Locate the cell with the specified text and output its [X, Y] center coordinate. 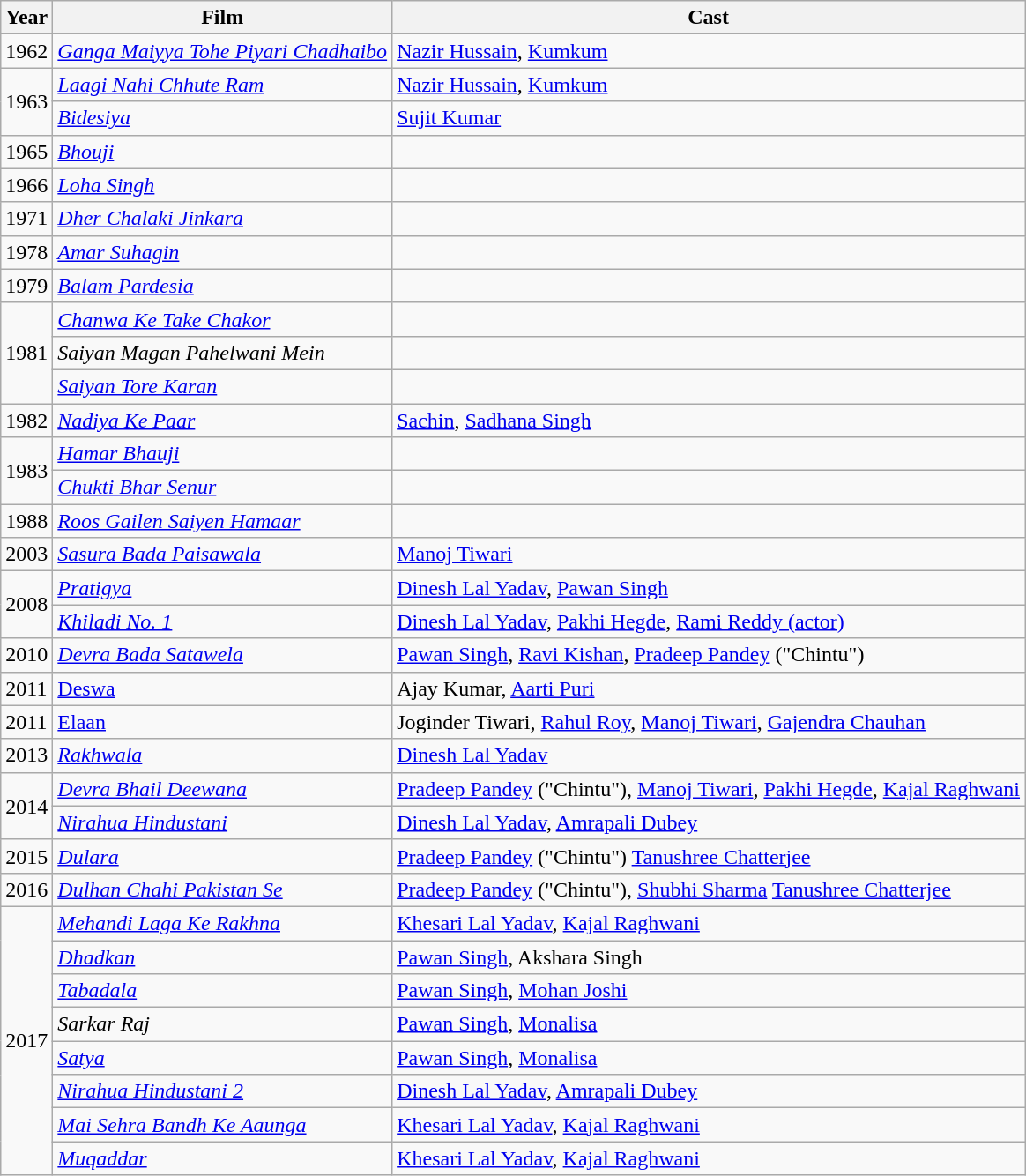
Manoj Tiwari [709, 555]
Cast [709, 18]
Bhouji [222, 152]
Rakhwala [222, 755]
1978 [26, 252]
Dinesh Lal Yadav [709, 755]
Pawan Singh, Ravi Kishan, Pradeep Pandey ("Chintu") [709, 655]
Elaan [222, 722]
Sarkar Raj [222, 1024]
Roos Gailen Saiyen Hamaar [222, 521]
1966 [26, 185]
Pradeep Pandey ("Chintu") Tanushree Chatterjee [709, 856]
Joginder Tiwari, Rahul Roy, Manoj Tiwari, Gajendra Chauhan [709, 722]
1971 [26, 219]
1983 [26, 471]
2013 [26, 755]
Nirahua Hindustani 2 [222, 1091]
Dinesh Lal Yadav, Pawan Singh [709, 588]
Nirahua Hindustani [222, 822]
Amar Suhagin [222, 252]
Devra Bhail Deewana [222, 789]
Balam Pardesia [222, 286]
Mai Sehra Bandh Ke Aaunga [222, 1125]
2010 [26, 655]
2017 [26, 1040]
Mehandi Laga Ke Rakhna [222, 923]
Sasura Bada Paisawala [222, 555]
Satya [222, 1058]
Devra Bada Satawela [222, 655]
Year [26, 18]
Dulara [222, 856]
1988 [26, 521]
Pawan Singh, Akshara Singh [709, 956]
2014 [26, 806]
Muqaddar [222, 1158]
Pratigya [222, 588]
2008 [26, 605]
1965 [26, 152]
1982 [26, 421]
Pradeep Pandey ("Chintu"), Manoj Tiwari, Pakhi Hegde, Kajal Raghwani [709, 789]
Khiladi No. 1 [222, 621]
Chanwa Ke Take Chakor [222, 319]
Nadiya Ke Paar [222, 421]
Loha Singh [222, 185]
Laagi Nahi Chhute Ram [222, 85]
Bidesiya [222, 118]
Hamar Bhauji [222, 454]
Sachin, Sadhana Singh [709, 421]
Dinesh Lal Yadav, Pakhi Hegde, Rami Reddy (actor) [709, 621]
1979 [26, 286]
Pawan Singh, Mohan Joshi [709, 991]
Dhadkan [222, 956]
2016 [26, 889]
Tabadala [222, 991]
Ganga Maiyya Tohe Piyari Chadhaibo [222, 51]
Sujit Kumar [709, 118]
1963 [26, 101]
Chukti Bhar Senur [222, 488]
2015 [26, 856]
Film [222, 18]
1962 [26, 51]
Saiyan Magan Pahelwani Mein [222, 353]
Pradeep Pandey ("Chintu"), Shubhi Sharma Tanushree Chatterjee [709, 889]
2003 [26, 555]
1981 [26, 353]
Ajay Kumar, Aarti Puri [709, 688]
Dher Chalaki Jinkara [222, 219]
Deswa [222, 688]
Saiyan Tore Karan [222, 386]
Dulhan Chahi Pakistan Se [222, 889]
